Pinpoint the cell where the given text exists, returning its [X, Y] midpoint coordinate. 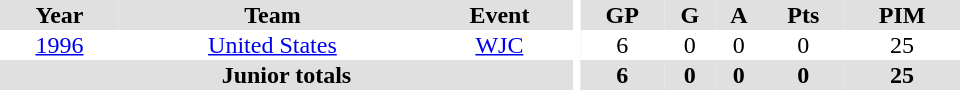
Year [60, 15]
United States [272, 45]
Pts [804, 15]
1996 [60, 45]
PIM [902, 15]
Junior totals [286, 75]
Team [272, 15]
G [690, 15]
A [738, 15]
WJC [500, 45]
GP [622, 15]
Event [500, 15]
